From the cell containing the given text, extract its center point as (x, y) coordinate. 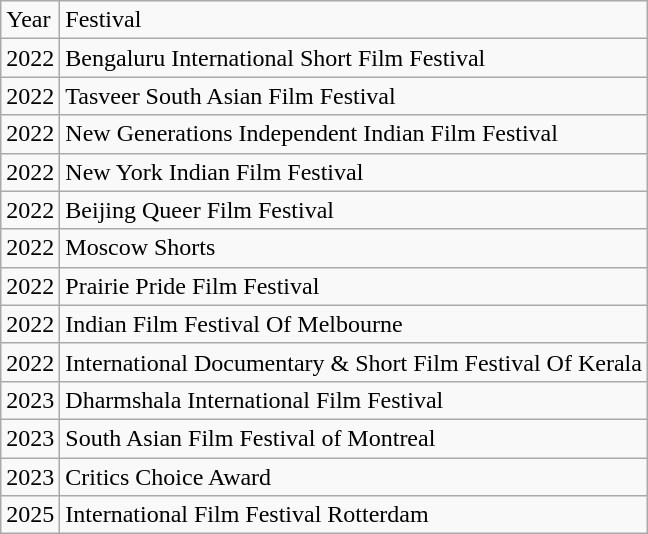
International Documentary & Short Film Festival Of Kerala (354, 362)
New Generations Independent Indian Film Festival (354, 134)
Bengaluru International Short Film Festival (354, 58)
2025 (30, 515)
Indian Film Festival Of Melbourne (354, 324)
Prairie Pride Film Festival (354, 286)
South Asian Film Festival of Montreal (354, 438)
Beijing Queer Film Festival (354, 210)
Tasveer South Asian Film Festival (354, 96)
Year (30, 20)
Festival (354, 20)
Moscow Shorts (354, 248)
New York Indian Film Festival (354, 172)
Critics Choice Award (354, 477)
International Film Festival Rotterdam (354, 515)
Dharmshala International Film Festival (354, 400)
